Determine the (x, y) coordinate at the center of the cell enclosing the given text.  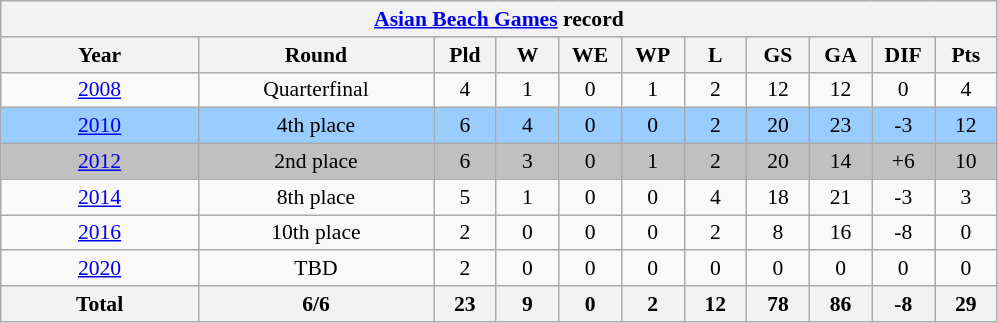
WP (652, 55)
21 (840, 197)
6/6 (316, 304)
GA (840, 55)
L (716, 55)
Pts (966, 55)
4th place (316, 126)
WE (590, 55)
86 (840, 304)
Total (100, 304)
16 (840, 233)
10 (966, 162)
2008 (100, 90)
Pld (466, 55)
5 (466, 197)
2nd place (316, 162)
W (528, 55)
2016 (100, 233)
Quarterfinal (316, 90)
18 (778, 197)
+6 (904, 162)
TBD (316, 269)
10th place (316, 233)
2010 (100, 126)
Asian Beach Games record (499, 19)
GS (778, 55)
8th place (316, 197)
8 (778, 233)
Round (316, 55)
78 (778, 304)
DIF (904, 55)
14 (840, 162)
2014 (100, 197)
29 (966, 304)
9 (528, 304)
Year (100, 55)
2020 (100, 269)
2012 (100, 162)
